Extract the (X, Y) coordinate from the center of the cell holding the provided text.  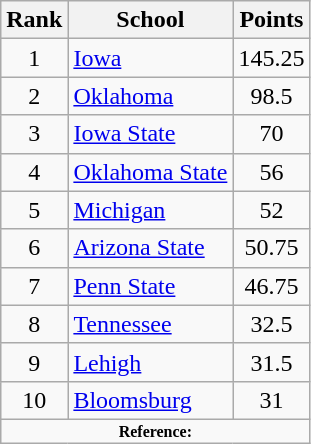
56 (272, 172)
Oklahoma State (150, 172)
Tennessee (150, 324)
Reference: (156, 431)
6 (34, 248)
46.75 (272, 286)
4 (34, 172)
9 (34, 362)
3 (34, 134)
52 (272, 210)
31.5 (272, 362)
2 (34, 96)
50.75 (272, 248)
Penn State (150, 286)
98.5 (272, 96)
Iowa State (150, 134)
Rank (34, 20)
70 (272, 134)
31 (272, 400)
10 (34, 400)
Arizona State (150, 248)
Bloomsburg (150, 400)
Michigan (150, 210)
32.5 (272, 324)
145.25 (272, 58)
5 (34, 210)
Oklahoma (150, 96)
Iowa (150, 58)
School (150, 20)
1 (34, 58)
7 (34, 286)
Points (272, 20)
8 (34, 324)
Lehigh (150, 362)
